Determine the (x, y) coordinate at the center of the cell enclosing the given text.  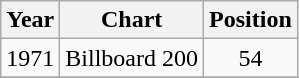
Chart (132, 20)
54 (251, 58)
Position (251, 20)
1971 (30, 58)
Billboard 200 (132, 58)
Year (30, 20)
